Find where the given text appears and provide that cell's center as (x, y) coordinate. 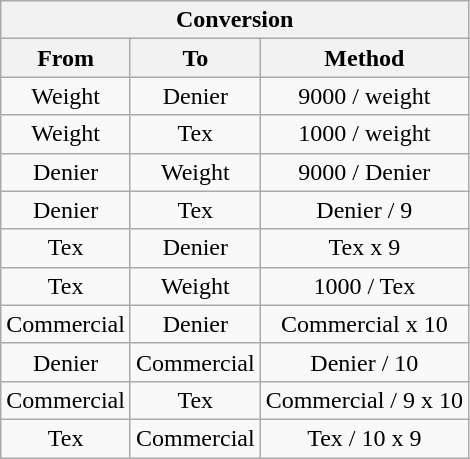
Conversion (235, 20)
Commercial / 9 x 10 (364, 400)
To (195, 58)
9000 / weight (364, 96)
From (66, 58)
Tex x 9 (364, 248)
Commercial x 10 (364, 324)
Denier / 9 (364, 210)
1000 / Tex (364, 286)
Tex / 10 x 9 (364, 438)
Method (364, 58)
9000 / Denier (364, 172)
1000 / weight (364, 134)
Denier / 10 (364, 362)
